Locate the cell with the specified text and output its [x, y] center coordinate. 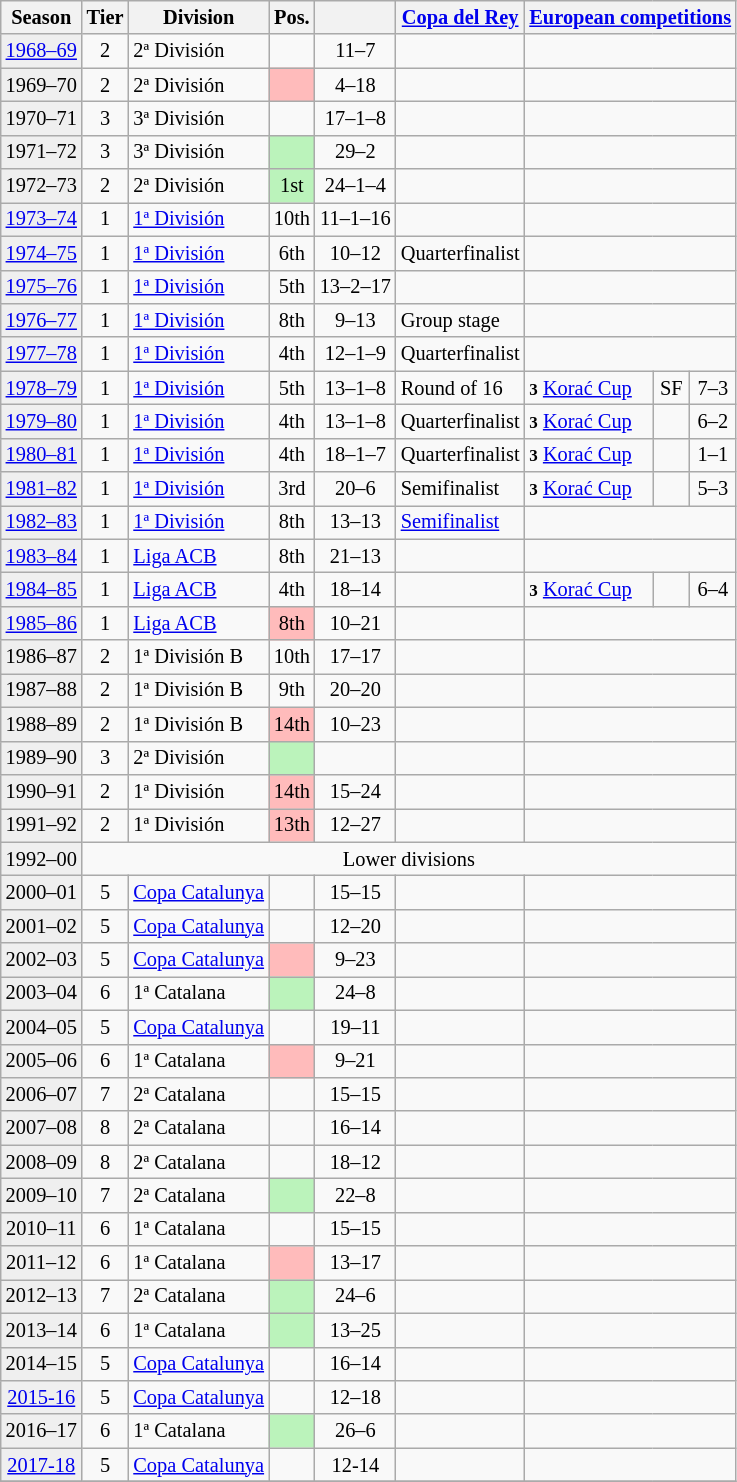
22–8 [356, 1195]
Tier [106, 17]
Group stage [460, 320]
11–1–16 [356, 219]
2015-16 [42, 1397]
9th [292, 690]
21–13 [356, 556]
1986–87 [42, 657]
11–7 [356, 51]
17–1–8 [356, 118]
1982–83 [42, 522]
SF [672, 388]
European competitions [630, 17]
1975–76 [42, 287]
13–2–17 [356, 287]
12–1–9 [356, 354]
1991–92 [42, 825]
3rd [292, 489]
Copa del Rey [460, 17]
1971–72 [42, 152]
26–6 [356, 1431]
20–20 [356, 690]
19–11 [356, 1027]
1983–84 [42, 556]
10–21 [356, 623]
18–1–7 [356, 455]
18–12 [356, 1162]
2000–01 [42, 892]
2013–14 [42, 1330]
2007–08 [42, 1128]
2011–12 [42, 1263]
9–13 [356, 320]
1973–74 [42, 219]
1980–81 [42, 455]
1990–91 [42, 791]
1st [292, 186]
2012–13 [42, 1296]
2016–17 [42, 1431]
1–1 [713, 455]
Season [42, 17]
1978–79 [42, 388]
6th [292, 253]
24–1–4 [356, 186]
1987–88 [42, 690]
13–17 [356, 1263]
15–24 [356, 791]
2006–07 [42, 1094]
2014–15 [42, 1364]
Division [198, 17]
1976–77 [42, 320]
13–13 [356, 522]
1992–00 [42, 859]
10–12 [356, 253]
1989–90 [42, 758]
1984–85 [42, 589]
2001–02 [42, 926]
6–2 [713, 421]
18–14 [356, 589]
1977–78 [42, 354]
12-14 [356, 1465]
7–3 [713, 388]
Round of 16 [460, 388]
2009–10 [42, 1195]
2017-18 [42, 1465]
17–17 [356, 657]
10–23 [356, 724]
12–27 [356, 825]
Lower divisions [409, 859]
1981–82 [42, 489]
20–6 [356, 489]
2010–11 [42, 1229]
2004–05 [42, 1027]
1985–86 [42, 623]
1969–70 [42, 85]
24–8 [356, 993]
2005–06 [42, 1061]
1968–69 [42, 51]
13–25 [356, 1330]
1970–71 [42, 118]
1974–75 [42, 253]
29–2 [356, 152]
2008–09 [42, 1162]
13th [292, 825]
12–20 [356, 926]
2003–04 [42, 993]
2002–03 [42, 960]
12–18 [356, 1397]
24–6 [356, 1296]
9–23 [356, 960]
1972–73 [42, 186]
6–4 [713, 589]
1988–89 [42, 724]
9–21 [356, 1061]
1979–80 [42, 421]
4–18 [356, 85]
Pos. [292, 17]
5–3 [713, 489]
